Scan for the cell matching the given text and deliver its (X, Y) coordinate at center. 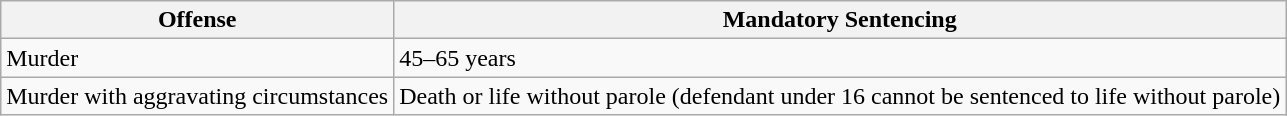
Murder (198, 58)
Mandatory Sentencing (840, 20)
Offense (198, 20)
Death or life without parole (defendant under 16 cannot be sentenced to life without parole) (840, 96)
Murder with aggravating circumstances (198, 96)
45–65 years (840, 58)
